Locate the cell with the specified text and output its (X, Y) center coordinate. 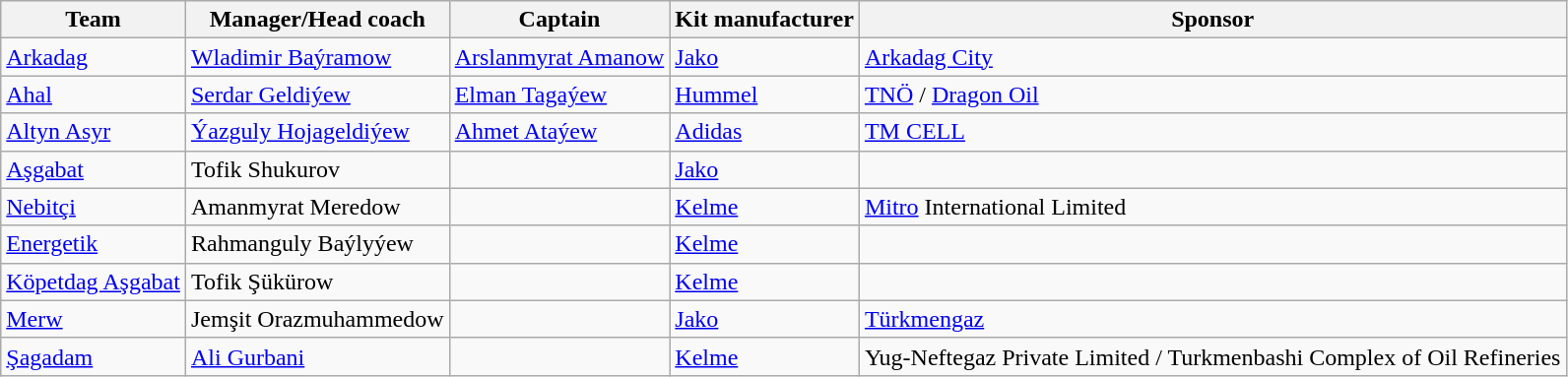
Jemşit Orazmuhammedow (317, 319)
Manager/Head coach (317, 20)
Adidas (764, 132)
Serdar Geldiýew (317, 94)
Captain (559, 20)
Arkadag City (1212, 57)
Sponsor (1212, 20)
Şagadam (94, 356)
Mitro International Limited (1212, 207)
Köpetdag Aşgabat (94, 282)
Türkmengaz (1212, 319)
Nebitçi (94, 207)
Merw (94, 319)
Aşgabat (94, 169)
Tofik Şükürow (317, 282)
Ýazguly Hojageldiýew (317, 132)
Amanmyrat Meredow (317, 207)
Yug-Neftegaz Private Limited / Turkmenbashi Complex of Oil Refineries (1212, 356)
Tofik Shukurov (317, 169)
Kit manufacturer (764, 20)
Ahmet Ataýew (559, 132)
Team (94, 20)
Rahmanguly Baýlyýew (317, 244)
Energetik (94, 244)
Arslanmyrat Amanow (559, 57)
TM CELL (1212, 132)
TNÖ / Dragon Oil (1212, 94)
Ali Gurbani (317, 356)
Altyn Asyr (94, 132)
Elman Tagaýew (559, 94)
Wladimir Baýramow (317, 57)
Arkadag (94, 57)
Ahal (94, 94)
Hummel (764, 94)
